Determine the (x, y) coordinate at the center of the cell enclosing the given text.  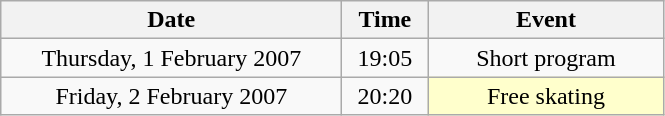
20:20 (385, 96)
Short program (546, 58)
Time (385, 20)
Free skating (546, 96)
19:05 (385, 58)
Friday, 2 February 2007 (172, 96)
Date (172, 20)
Event (546, 20)
Thursday, 1 February 2007 (172, 58)
